Capture the cell that displays the provided text and extract its (X, Y) central coordinate. 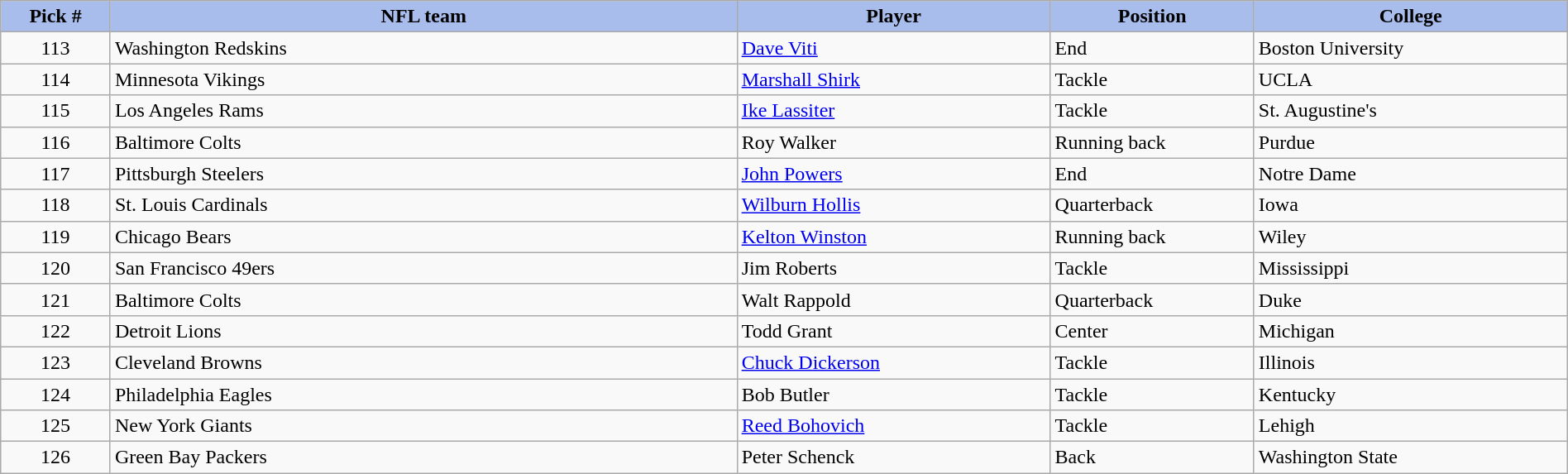
Chuck Dickerson (893, 362)
Jim Roberts (893, 268)
Walt Rappold (893, 299)
Pittsburgh Steelers (423, 174)
Washington State (1411, 457)
Washington Redskins (423, 48)
118 (56, 205)
Kentucky (1411, 395)
Illinois (1411, 362)
UCLA (1411, 79)
Pick # (56, 17)
121 (56, 299)
John Powers (893, 174)
Reed Bohovich (893, 426)
Duke (1411, 299)
Minnesota Vikings (423, 79)
126 (56, 457)
Marshall Shirk (893, 79)
Lehigh (1411, 426)
122 (56, 331)
New York Giants (423, 426)
Detroit Lions (423, 331)
Wiley (1411, 237)
Wilburn Hollis (893, 205)
Dave Viti (893, 48)
Bob Butler (893, 395)
124 (56, 395)
Kelton Winston (893, 237)
Green Bay Packers (423, 457)
St. Augustine's (1411, 111)
Ike Lassiter (893, 111)
115 (56, 111)
119 (56, 237)
NFL team (423, 17)
Mississippi (1411, 268)
Center (1152, 331)
123 (56, 362)
Cleveland Browns (423, 362)
117 (56, 174)
Roy Walker (893, 142)
Position (1152, 17)
Purdue (1411, 142)
125 (56, 426)
College (1411, 17)
Michigan (1411, 331)
Back (1152, 457)
113 (56, 48)
San Francisco 49ers (423, 268)
Notre Dame (1411, 174)
114 (56, 79)
Boston University (1411, 48)
116 (56, 142)
Iowa (1411, 205)
St. Louis Cardinals (423, 205)
Todd Grant (893, 331)
Player (893, 17)
120 (56, 268)
Peter Schenck (893, 457)
Philadelphia Eagles (423, 395)
Chicago Bears (423, 237)
Los Angeles Rams (423, 111)
